Return the [X, Y] coordinate for the center point of the cell that contains the specified text.  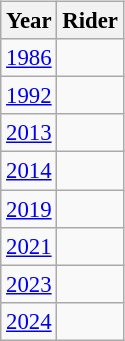
1986 [29, 58]
2019 [29, 209]
2014 [29, 171]
2023 [29, 284]
2024 [29, 321]
1992 [29, 96]
2021 [29, 246]
Rider [90, 21]
Year [29, 21]
2013 [29, 133]
